Provide the [X, Y] coordinate of the cell's center where the given text is located.  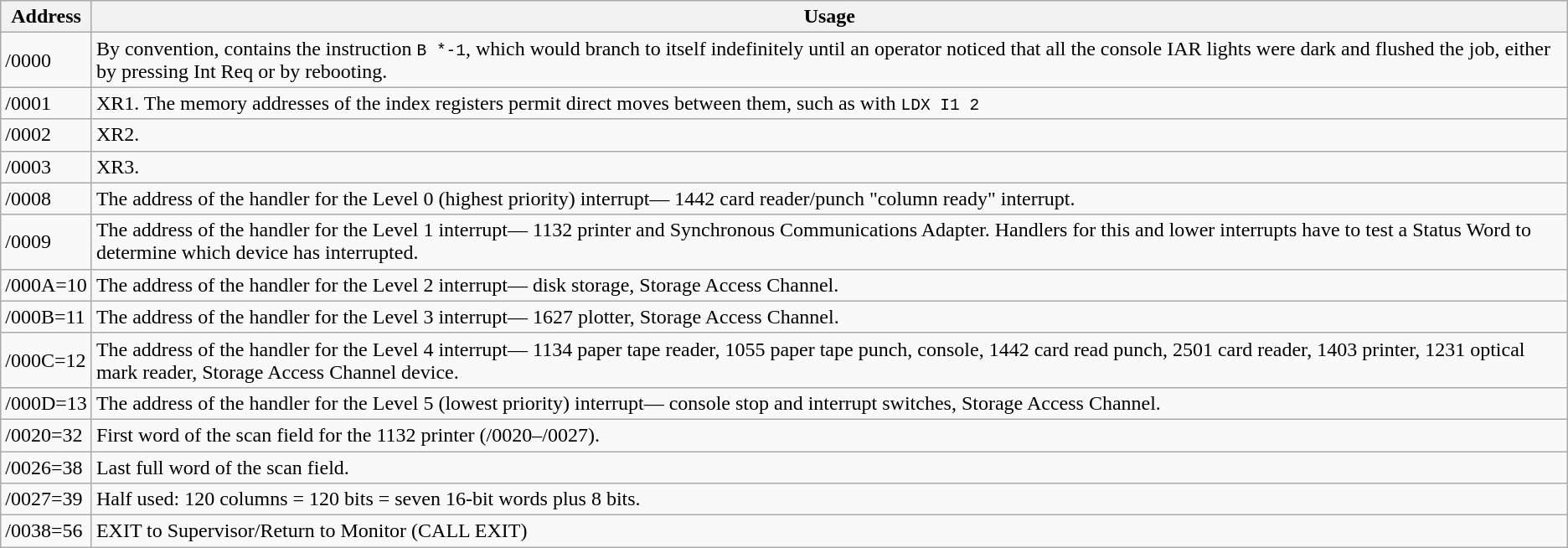
/0020=32 [47, 435]
/0008 [47, 199]
/0002 [47, 135]
The address of the handler for the Level 3 interrupt— 1627 plotter, Storage Access Channel. [829, 317]
/000D=13 [47, 403]
XR3. [829, 167]
First word of the scan field for the 1132 printer (/0020–/0027). [829, 435]
EXIT to Supervisor/Return to Monitor (CALL EXIT) [829, 531]
The address of the handler for the Level 2 interrupt— disk storage, Storage Access Channel. [829, 285]
/0026=38 [47, 467]
The address of the handler for the Level 5 (lowest priority) interrupt— console stop and interrupt switches, Storage Access Channel. [829, 403]
Usage [829, 17]
/0038=56 [47, 531]
/0001 [47, 103]
The address of the handler for the Level 0 (highest priority) interrupt— 1442 card reader/punch "column ready" interrupt. [829, 199]
/0000 [47, 60]
/0003 [47, 167]
/0027=39 [47, 499]
/000C=12 [47, 360]
Half used: 120 columns = 120 bits = seven 16-bit words plus 8 bits. [829, 499]
/000A=10 [47, 285]
XR2. [829, 135]
Address [47, 17]
Last full word of the scan field. [829, 467]
/0009 [47, 241]
/000B=11 [47, 317]
XR1. The memory addresses of the index registers permit direct moves between them, such as with LDX I1 2 [829, 103]
